Detect which cell encompasses the target text, then output its (X, Y) center coordinate. 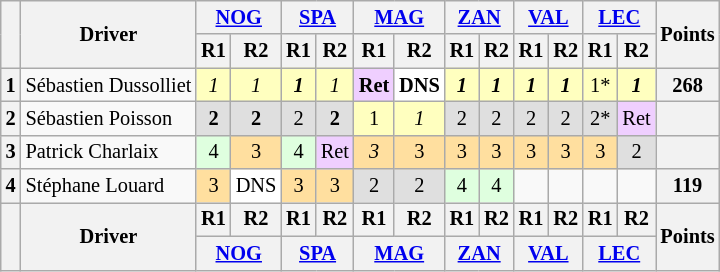
Sébastien Dussolliet (109, 85)
Sébastien Poisson (109, 118)
1* (600, 85)
2* (600, 118)
Stéphane Louard (109, 186)
268 (688, 85)
Patrick Charlaix (109, 152)
119 (688, 186)
